Search for the cell housing the specified text and yield its [X, Y] center coordinate. 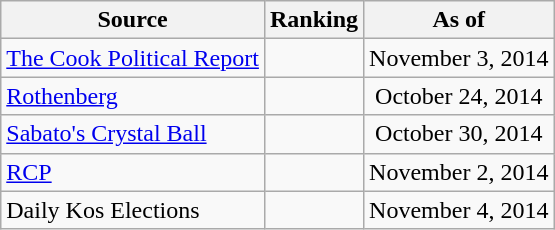
The Cook Political Report [133, 58]
Rothenberg [133, 96]
November 3, 2014 [459, 58]
Ranking [314, 20]
October 30, 2014 [459, 134]
As of [459, 20]
October 24, 2014 [459, 96]
Daily Kos Elections [133, 210]
Source [133, 20]
RCP [133, 172]
November 4, 2014 [459, 210]
Sabato's Crystal Ball [133, 134]
November 2, 2014 [459, 172]
